Capture the cell that displays the provided text and extract its [X, Y] central coordinate. 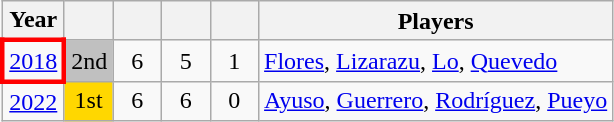
1st [88, 101]
1 [234, 60]
Players [436, 21]
2nd [88, 60]
5 [186, 60]
Ayuso, Guerrero, Rodríguez, Pueyo [436, 101]
2018 [33, 60]
Flores, Lizarazu, Lo, Quevedo [436, 60]
2022 [33, 101]
Year [33, 21]
0 [234, 101]
